Capture the cell that displays the provided text and extract its (X, Y) central coordinate. 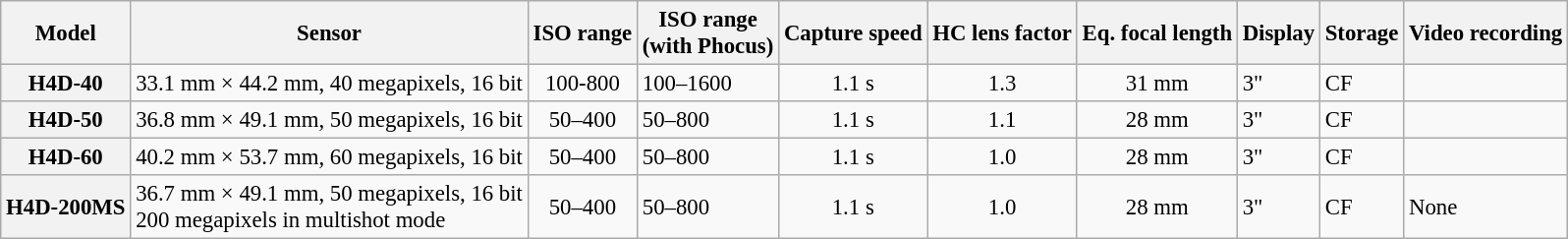
H4D-60 (66, 157)
Display (1278, 33)
H4D-50 (66, 120)
1.1 (1002, 120)
100–1600 (707, 84)
Model (66, 33)
H4D-200MS (66, 207)
Storage (1362, 33)
36.8 mm × 49.1 mm, 50 megapixels, 16 bit (329, 120)
40.2 mm × 53.7 mm, 60 megapixels, 16 bit (329, 157)
Eq. focal length (1157, 33)
H4D-40 (66, 84)
Capture speed (853, 33)
36.7 mm × 49.1 mm, 50 megapixels, 16 bit200 megapixels in multishot mode (329, 207)
33.1 mm × 44.2 mm, 40 megapixels, 16 bit (329, 84)
31 mm (1157, 84)
Sensor (329, 33)
ISO range (582, 33)
HC lens factor (1002, 33)
Video recording (1485, 33)
1.3 (1002, 84)
100-800 (582, 84)
None (1485, 207)
ISO range(with Phocus) (707, 33)
